Pinpoint the cell where the given text exists, returning its (X, Y) midpoint coordinate. 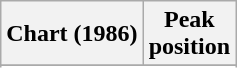
Chart (1986) (72, 34)
Peakposition (189, 34)
